Search for the cell housing the specified text and yield its (x, y) center coordinate. 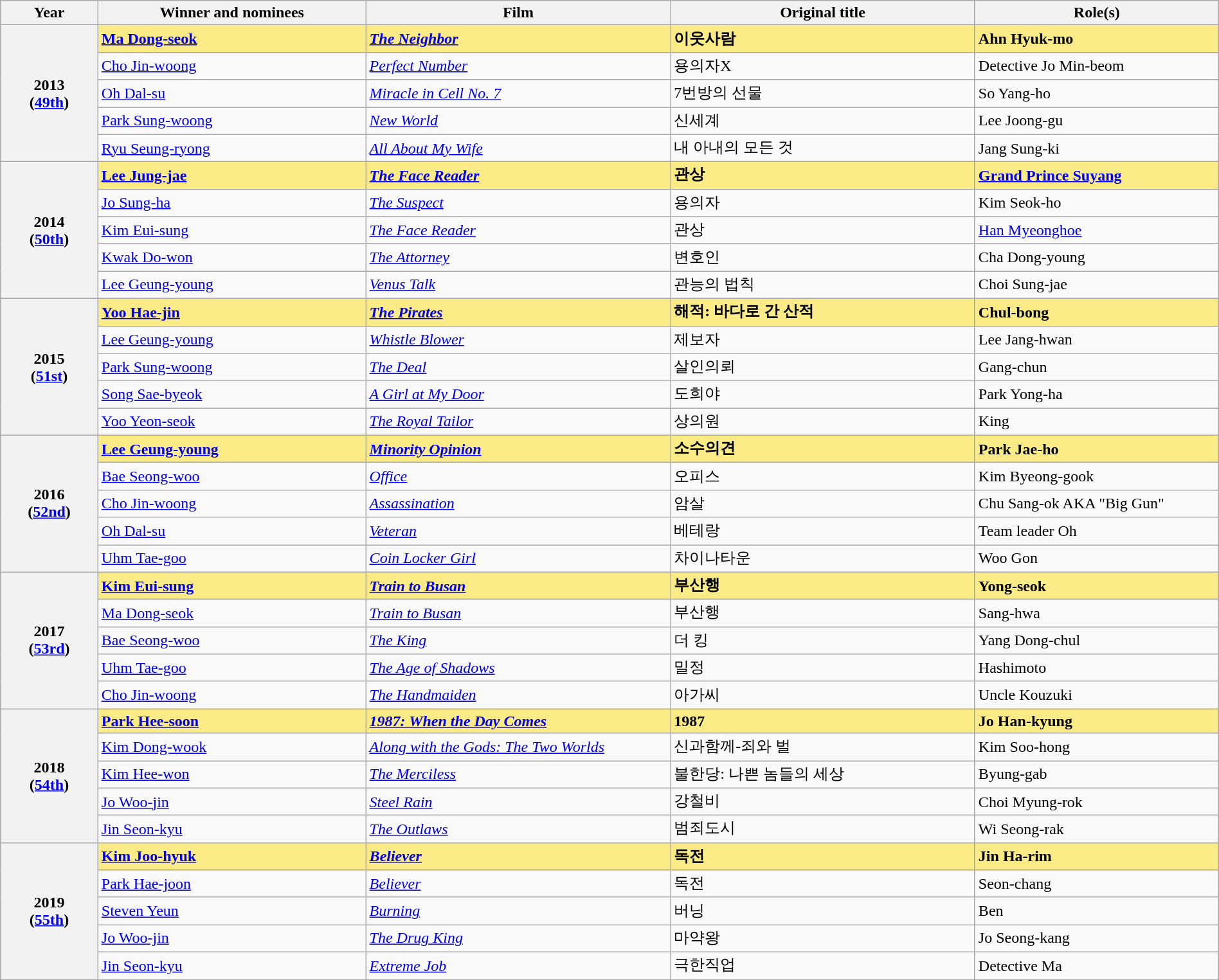
The Outlaws (518, 829)
Seon-chang (1097, 884)
Steven Yeun (231, 911)
Office (518, 477)
Film (518, 13)
관능의 법칙 (823, 285)
Original title (823, 13)
The King (518, 640)
Kim Byeong-gook (1097, 477)
Park Hae-joon (231, 884)
The Neighbor (518, 39)
Jo Seong-kang (1097, 938)
도희야 (823, 395)
마약왕 (823, 938)
Wi Seong-rak (1097, 829)
신과함께-죄와 벌 (823, 747)
Kwak Do-won (231, 257)
Yong-seok (1097, 586)
Lee Joong-gu (1097, 121)
New World (518, 121)
소수의견 (823, 449)
Ahn Hyuk-mo (1097, 39)
Veteran (518, 531)
2018(54th) (50, 776)
Park Jae-ho (1097, 449)
Ryu Seung-ryong (231, 148)
극한직업 (823, 965)
So Yang-ho (1097, 94)
2016(52nd) (50, 504)
살인의뢰 (823, 368)
이웃사람 (823, 39)
The Handmaiden (518, 695)
Kim Soo-hong (1097, 747)
Extreme Job (518, 965)
범죄도시 (823, 829)
Jo Sung-ha (231, 203)
Miracle in Cell No. 7 (518, 94)
Burning (518, 911)
Kim Dong-wook (231, 747)
2019(55th) (50, 911)
Choi Sung-jae (1097, 285)
더 킹 (823, 640)
Chu Sang-ok AKA "Big Gun" (1097, 504)
7번방의 선물 (823, 94)
Minority Opinion (518, 449)
Yang Dong-chul (1097, 640)
All About My Wife (518, 148)
Yoo Hae-jin (231, 312)
강철비 (823, 802)
Park Hee-soon (231, 721)
내 아내의 모든 것 (823, 148)
Assassination (518, 504)
The Royal Tailor (518, 422)
Coin Locker Girl (518, 559)
The Drug King (518, 938)
Jang Sung-ki (1097, 148)
Yoo Yeon-seok (231, 422)
암살 (823, 504)
제보자 (823, 339)
The Deal (518, 368)
Ben (1097, 911)
The Attorney (518, 257)
Kim Joo-hyuk (231, 856)
버닝 (823, 911)
Woo Gon (1097, 559)
Jin Ha-rim (1097, 856)
Sang-hwa (1097, 613)
Kim Seok-ho (1097, 203)
Winner and nominees (231, 13)
The Age of Shadows (518, 668)
변호인 (823, 257)
The Suspect (518, 203)
2014(50th) (50, 230)
해적: 바다로 간 산적 (823, 312)
Lee Jang-hwan (1097, 339)
Chul-bong (1097, 312)
Song Sae-byeok (231, 395)
Along with the Gods: The Two Worlds (518, 747)
Grand Prince Suyang (1097, 176)
2017(53rd) (50, 640)
Lee Jung-jae (231, 176)
아가씨 (823, 695)
Gang-chun (1097, 368)
상의원 (823, 422)
Jo Han-kyung (1097, 721)
Whistle Blower (518, 339)
불한당: 나쁜 놈들의 세상 (823, 775)
Perfect Number (518, 66)
2015(51st) (50, 366)
Hashimoto (1097, 668)
A Girl at My Door (518, 395)
King (1097, 422)
The Pirates (518, 312)
Choi Myung-rok (1097, 802)
1987: When the Day Comes (518, 721)
밀정 (823, 668)
Park Yong-ha (1097, 395)
Detective Jo Min-beom (1097, 66)
Kim Hee-won (231, 775)
Year (50, 13)
신세계 (823, 121)
Team leader Oh (1097, 531)
용의자X (823, 66)
1987 (823, 721)
Role(s) (1097, 13)
용의자 (823, 203)
차이나타운 (823, 559)
Han Myeonghoe (1097, 230)
Uncle Kouzuki (1097, 695)
Byung-gab (1097, 775)
2013(49th) (50, 94)
Steel Rain (518, 802)
Cha Dong-young (1097, 257)
오피스 (823, 477)
Venus Talk (518, 285)
Detective Ma (1097, 965)
The Merciless (518, 775)
베테랑 (823, 531)
